Return the [X, Y] coordinate for the center point of the cell that contains the specified text.  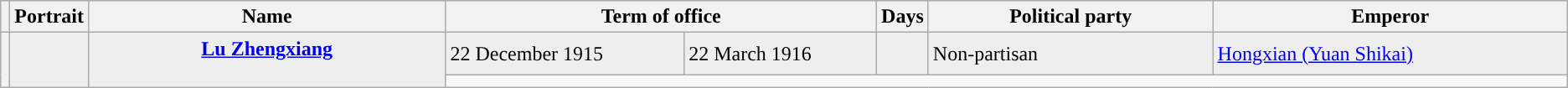
Emperor [1390, 17]
Name [266, 17]
Non-partisan [1070, 54]
Term of office [662, 17]
22 March 1916 [781, 54]
22 December 1915 [565, 54]
Portrait [49, 17]
Lu Zhengxiang [266, 60]
Political party [1070, 17]
Hongxian (Yuan Shikai) [1390, 54]
Days [903, 17]
